Return [X, Y] of the center of cell containing provided text 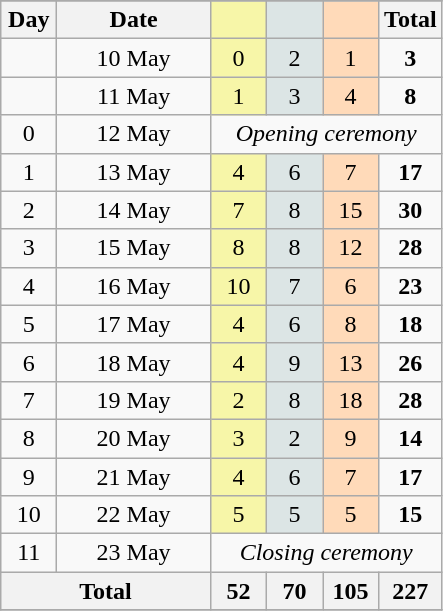
11 May [134, 96]
12 May [134, 134]
30 [411, 210]
227 [411, 591]
21 May [134, 477]
13 May [134, 172]
11 [29, 553]
13 [350, 362]
26 [411, 362]
20 May [134, 438]
14 [411, 438]
10 May [134, 58]
Date [134, 20]
23 [411, 286]
105 [350, 591]
70 [294, 591]
15 May [134, 248]
12 [350, 248]
19 May [134, 400]
18 May [134, 362]
Opening ceremony [326, 134]
14 May [134, 210]
Day [29, 20]
52 [238, 591]
Closing ceremony [326, 553]
16 May [134, 286]
22 May [134, 515]
23 May [134, 553]
17 May [134, 324]
